Identify which cell holds the provided text, then report its (x, y) central coordinate. 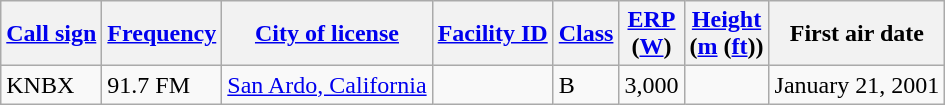
Class (586, 34)
ERP(W) (652, 34)
Call sign (52, 34)
B (586, 85)
Facility ID (492, 34)
January 21, 2001 (857, 85)
91.7 FM (162, 85)
First air date (857, 34)
3,000 (652, 85)
KNBX (52, 85)
San Ardo, California (327, 85)
Height(m (ft)) (726, 34)
City of license (327, 34)
Frequency (162, 34)
